Locate the cell with the specified text and output its (X, Y) center coordinate. 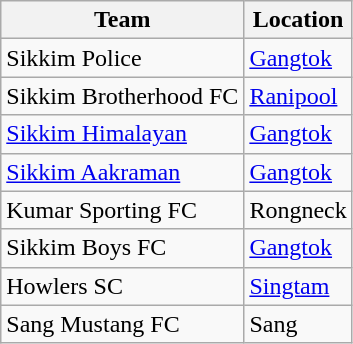
Howlers SC (122, 286)
Sikkim Himalayan (122, 134)
Sang (298, 324)
Sikkim Aakraman (122, 172)
Kumar Sporting FC (122, 210)
Team (122, 20)
Sikkim Police (122, 58)
Ranipool (298, 96)
Sang Mustang FC (122, 324)
Singtam (298, 286)
Location (298, 20)
Sikkim Boys FC (122, 248)
Rongneck (298, 210)
Sikkim Brotherhood FC (122, 96)
